Determine the [x, y] coordinate at the center of the cell enclosing the given text.  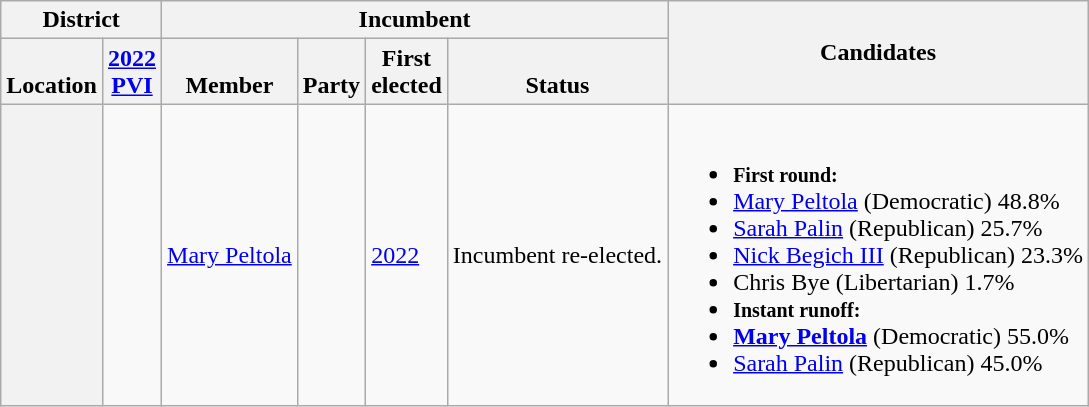
Mary Peltola [230, 255]
2022 [407, 255]
Member [230, 72]
Location [52, 72]
Candidates [878, 52]
2022PVI [132, 72]
Incumbent re-elected. [557, 255]
Firstelected [407, 72]
District [82, 20]
Status [557, 72]
Incumbent [415, 20]
Party [331, 72]
